Extract the (x, y) coordinate from the center of the cell holding the provided text.  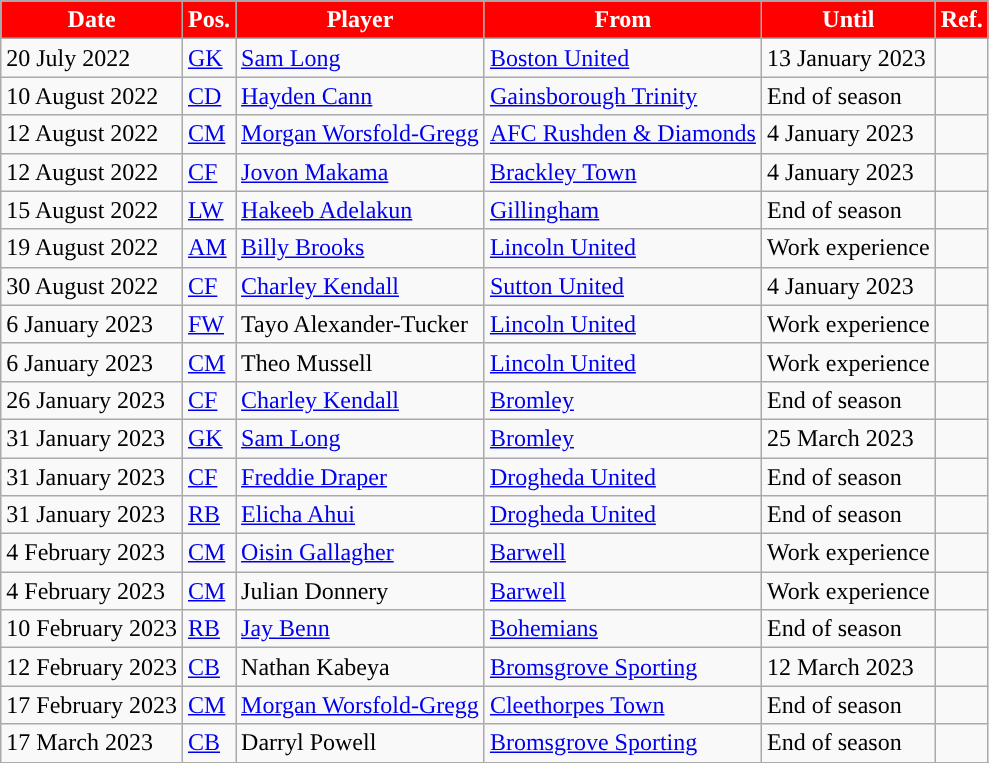
19 August 2022 (92, 248)
Sutton United (622, 286)
Julian Donnery (360, 591)
20 July 2022 (92, 58)
Elicha Ahui (360, 515)
Player (360, 20)
AM (208, 248)
Freddie Draper (360, 477)
LW (208, 210)
Hayden Cann (360, 96)
AFC Rushden & Diamonds (622, 134)
25 March 2023 (848, 438)
Date (92, 20)
Bohemians (622, 629)
Nathan Kabeya (360, 667)
Oisin Gallagher (360, 553)
FW (208, 324)
Gillingham (622, 210)
CD (208, 96)
26 January 2023 (92, 400)
Brackley Town (622, 172)
12 February 2023 (92, 667)
Jay Benn (360, 629)
Until (848, 20)
Gainsborough Trinity (622, 96)
17 March 2023 (92, 743)
Tayo Alexander-Tucker (360, 324)
10 February 2023 (92, 629)
From (622, 20)
Theo Mussell (360, 362)
Pos. (208, 20)
30 August 2022 (92, 286)
15 August 2022 (92, 210)
17 February 2023 (92, 705)
Boston United (622, 58)
Ref. (962, 20)
Billy Brooks (360, 248)
13 January 2023 (848, 58)
Hakeeb Adelakun (360, 210)
10 August 2022 (92, 96)
Cleethorpes Town (622, 705)
12 March 2023 (848, 667)
Jovon Makama (360, 172)
Darryl Powell (360, 743)
